Provide the (x, y) coordinate of the cell's center where the given text is located.  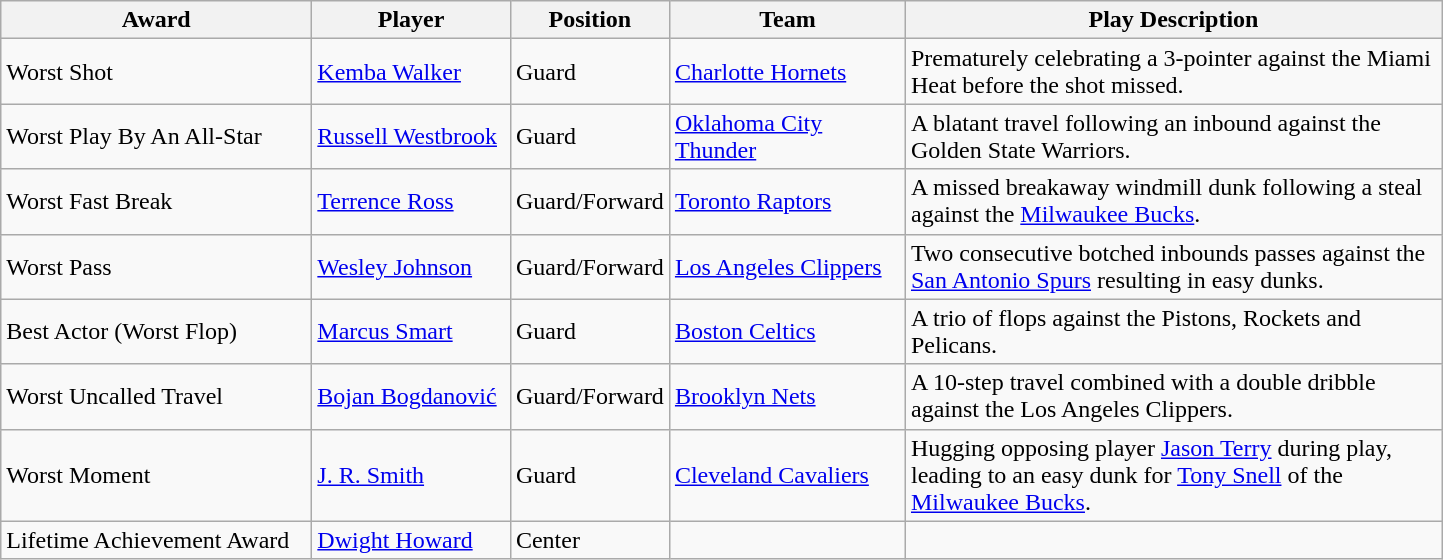
Prematurely celebrating a 3-pointer against the Miami Heat before the shot missed. (1173, 72)
Center (590, 540)
Russell Westbrook (412, 136)
A 10-step travel combined with a double dribble against the Los Angeles Clippers. (1173, 396)
J. R. Smith (412, 475)
Play Description (1173, 20)
Toronto Raptors (787, 202)
Lifetime Achievement Award (156, 540)
Hugging opposing player Jason Terry during play, leading to an easy dunk for Tony Snell of the Milwaukee Bucks. (1173, 475)
Worst Play By An All-Star (156, 136)
Wesley Johnson (412, 266)
Player (412, 20)
Position (590, 20)
A trio of flops against the Pistons, Rockets and Pelicans. (1173, 332)
A blatant travel following an inbound against the Golden State Warriors. (1173, 136)
Worst Uncalled Travel (156, 396)
Cleveland Cavaliers (787, 475)
Marcus Smart (412, 332)
Kemba Walker (412, 72)
A missed breakaway windmill dunk following a steal against the Milwaukee Bucks. (1173, 202)
Team (787, 20)
Charlotte Hornets (787, 72)
Worst Fast Break (156, 202)
Los Angeles Clippers (787, 266)
Boston Celtics (787, 332)
Worst Pass (156, 266)
Worst Shot (156, 72)
Best Actor (Worst Flop) (156, 332)
Two consecutive botched inbounds passes against the San Antonio Spurs resulting in easy dunks. (1173, 266)
Bojan Bogdanović (412, 396)
Worst Moment (156, 475)
Award (156, 20)
Dwight Howard (412, 540)
Brooklyn Nets (787, 396)
Terrence Ross (412, 202)
Oklahoma City Thunder (787, 136)
